Output the [x, y] coordinate of the center of the cell containing the given text.  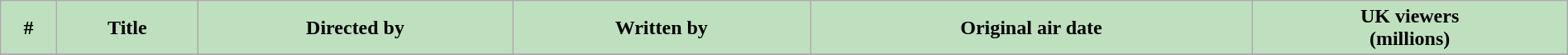
Original air date [1031, 28]
Written by [662, 28]
UK viewers(millions) [1409, 28]
# [28, 28]
Directed by [356, 28]
Title [127, 28]
